Detect which cell encompasses the target text, then output its (X, Y) center coordinate. 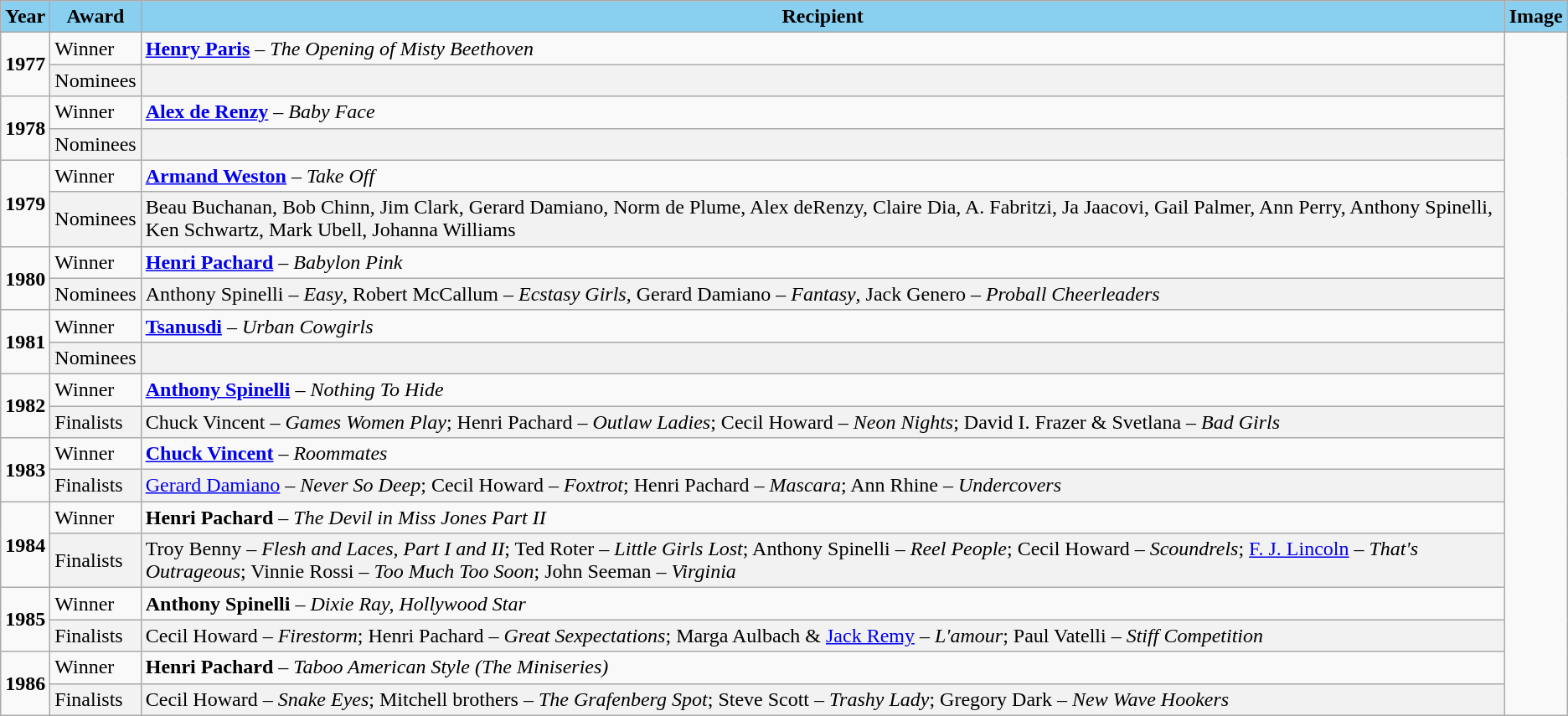
Cecil Howard – Firestorm; Henri Pachard – Great Sexpectations; Marga Aulbach & Jack Remy – L'amour; Paul Vatelli – Stiff Competition (823, 636)
Recipient (823, 17)
Gerard Damiano – Never So Deep; Cecil Howard – Foxtrot; Henri Pachard – Mascara; Ann Rhine – Undercovers (823, 486)
Tsanusdi – Urban Cowgirls (823, 326)
1978 (25, 128)
1979 (25, 203)
Henri Pachard – Taboo American Style (The Miniseries) (823, 667)
Henri Pachard – The Devil in Miss Jones Part II (823, 518)
1982 (25, 405)
Alex de Renzy – Baby Face (823, 112)
Chuck Vincent – Games Women Play; Henri Pachard – Outlaw Ladies; Cecil Howard – Neon Nights; David I. Frazer & Svetlana – Bad Girls (823, 421)
Chuck Vincent – Roommates (823, 454)
Year (25, 17)
1983 (25, 470)
Cecil Howard – Snake Eyes; Mitchell brothers – The Grafenberg Spot; Steve Scott – Trashy Lady; Gregory Dark – New Wave Hookers (823, 699)
1985 (25, 620)
Henri Pachard – Babylon Pink (823, 262)
1980 (25, 278)
Image (1536, 17)
Anthony Spinelli – Nothing To Hide (823, 389)
1977 (25, 64)
1986 (25, 683)
Armand Weston – Take Off (823, 176)
1984 (25, 544)
Anthony Spinelli – Dixie Ray, Hollywood Star (823, 604)
Anthony Spinelli – Easy, Robert McCallum – Ecstasy Girls, Gerard Damiano – Fantasy, Jack Genero – Proball Cheerleaders (823, 294)
Award (95, 17)
1981 (25, 342)
Henry Paris – The Opening of Misty Beethoven (823, 49)
